Determine the [X, Y] coordinate at the center of the cell enclosing the given text.  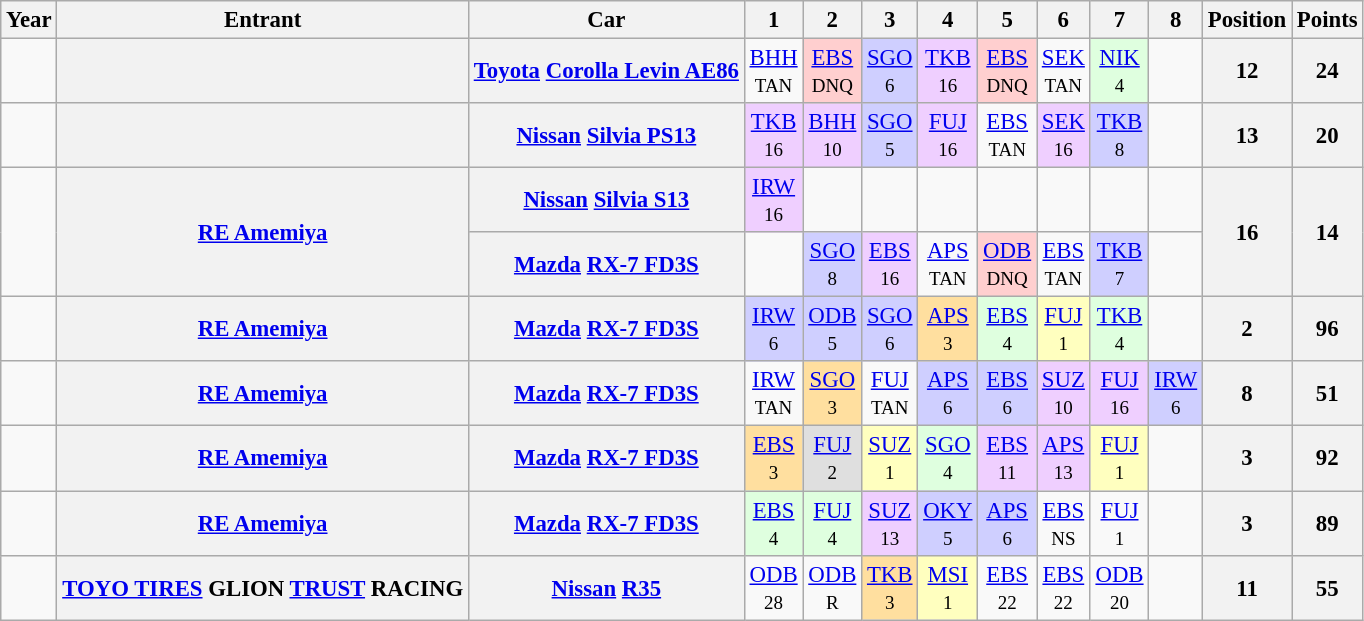
EBS16 [890, 264]
TKB4 [1120, 330]
Position [1246, 20]
BHH10 [832, 136]
24 [1328, 72]
EBSNS [1063, 524]
OKY5 [948, 524]
Points [1328, 20]
IRWTAN [774, 394]
ODB28 [774, 588]
16 [1246, 232]
SGO3 [832, 394]
SUZ10 [1063, 394]
5 [1008, 20]
ODB20 [1120, 588]
13 [1246, 136]
SEK16 [1063, 136]
Car [606, 20]
12 [1246, 72]
55 [1328, 588]
FUJ4 [832, 524]
SGO8 [832, 264]
Nissan R35 [606, 588]
APSTAN [948, 264]
Toyota Corolla Levin AE86 [606, 72]
NIK4 [1120, 72]
SGO4 [948, 458]
TKB7 [1120, 264]
SUZ13 [890, 524]
92 [1328, 458]
96 [1328, 330]
7 [1120, 20]
APS3 [948, 330]
6 [1063, 20]
FUJ2 [832, 458]
IRW16 [774, 200]
EBS11 [1008, 458]
EBS3 [774, 458]
SGO5 [890, 136]
89 [1328, 524]
ODB5 [832, 330]
SUZ1 [890, 458]
Entrant [263, 20]
EBS6 [1008, 394]
14 [1328, 232]
51 [1328, 394]
FUJTAN [890, 394]
11 [1246, 588]
TKB3 [890, 588]
BHHTAN [774, 72]
TOYO TIRES GLION TRUST RACING [263, 588]
Nissan Silvia S13 [606, 200]
20 [1328, 136]
4 [948, 20]
Nissan Silvia PS13 [606, 136]
MSI1 [948, 588]
SEKTAN [1063, 72]
ODBDNQ [1008, 264]
TKB8 [1120, 136]
APS13 [1063, 458]
ODBR [832, 588]
1 [774, 20]
Year [29, 20]
